Return (X, Y) of the center of cell containing provided text 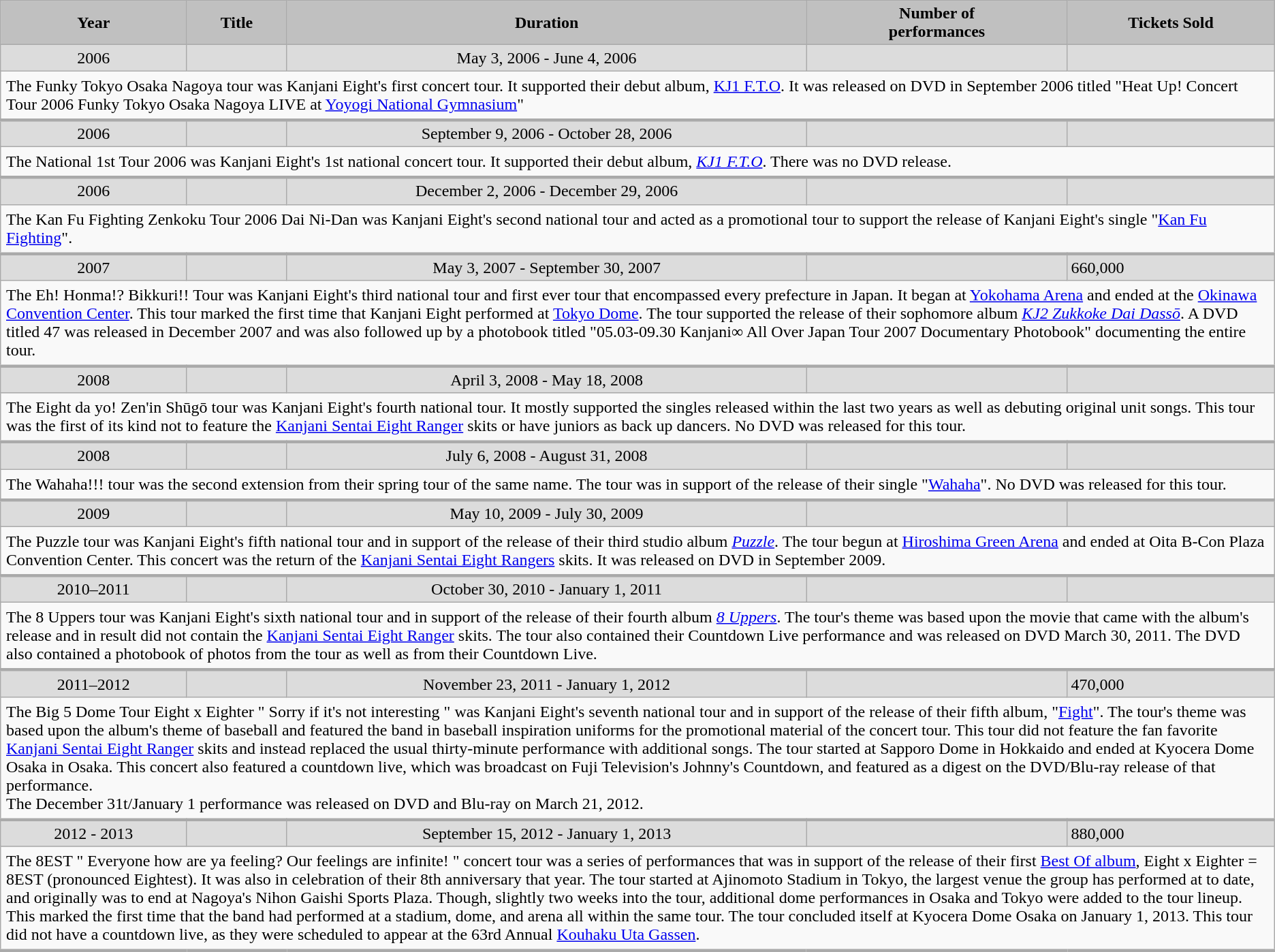
Duration (546, 23)
2011–2012 (94, 684)
May 10, 2009 - July 30, 2009 (546, 513)
Tickets Sold (1171, 23)
July 6, 2008 - August 31, 2008 (546, 456)
May 3, 2006 - June 4, 2006 (546, 58)
April 3, 2008 - May 18, 2008 (546, 380)
May 3, 2007 - September 30, 2007 (546, 267)
470,000 (1171, 684)
November 23, 2011 - January 1, 2012 (546, 684)
September 9, 2006 - October 28, 2006 (546, 133)
2010–2011 (94, 589)
The National 1st Tour 2006 was Kanjani Eight's 1st national concert tour. It supported their debut album, KJ1 F.T.O. There was no DVD release. (637, 162)
Title (237, 23)
880,000 (1171, 833)
2007 (94, 267)
660,000 (1171, 267)
September 15, 2012 - January 1, 2013 (546, 833)
Number ofperformances (937, 23)
October 30, 2010 - January 1, 2011 (546, 589)
Year (94, 23)
2012 - 2013 (94, 833)
2009 (94, 513)
December 2, 2006 - December 29, 2006 (546, 191)
